Determine the [X, Y] coordinate at the center of the cell enclosing the given text.  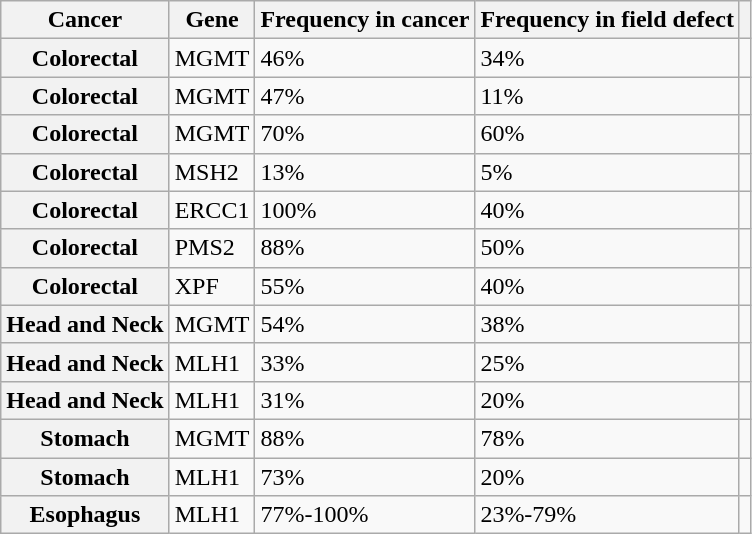
78% [608, 438]
38% [608, 324]
33% [365, 362]
5% [608, 172]
55% [365, 286]
Frequency in cancer [365, 20]
100% [365, 210]
23%-79% [608, 515]
XPF [212, 286]
73% [365, 477]
25% [608, 362]
34% [608, 58]
PMS2 [212, 248]
60% [608, 134]
Gene [212, 20]
11% [608, 96]
ERCC1 [212, 210]
47% [365, 96]
31% [365, 400]
Esophagus [85, 515]
54% [365, 324]
Frequency in field defect [608, 20]
70% [365, 134]
50% [608, 248]
13% [365, 172]
77%-100% [365, 515]
Cancer [85, 20]
46% [365, 58]
MSH2 [212, 172]
